Output the [X, Y] coordinate of the center of the cell containing the given text.  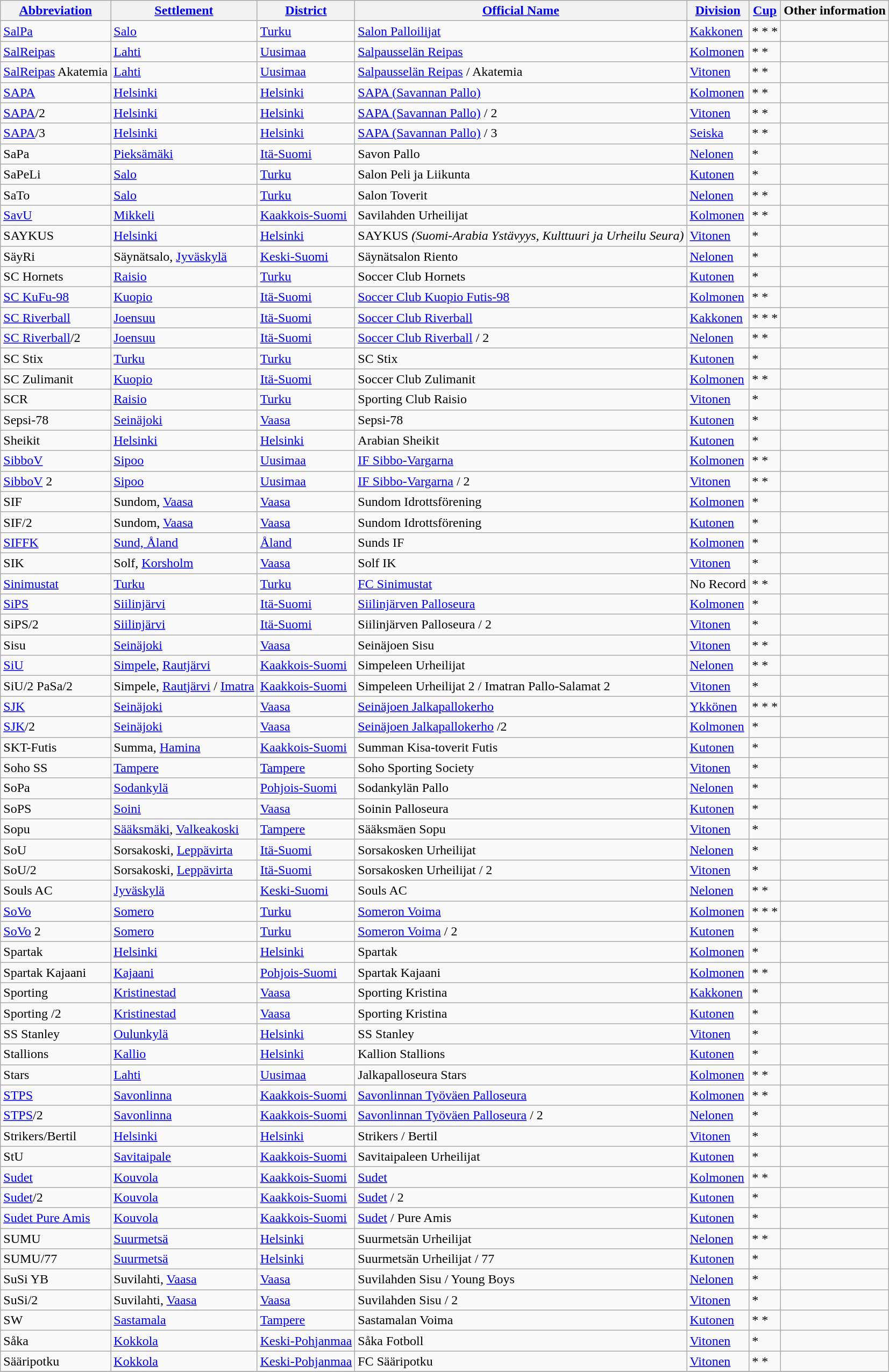
SalReipas Akatemia [56, 72]
Suurmetsän Urheilijat / 77 [521, 1259]
Säynätsalon Riento [521, 256]
Jalkapalloseura Stars [521, 1075]
IF Sibbo-Vargarna / 2 [521, 481]
Seiska [718, 133]
Jyväskylä [184, 890]
Seinäjoen Jalkapallokerho [521, 706]
Someron Voima / 2 [521, 932]
SJK/2 [56, 727]
SUMU [56, 1238]
Suurmetsän Urheilijat [521, 1238]
Såka Fotboll [521, 1341]
SavU [56, 215]
SW [56, 1320]
SAYKUS (Suomi-Arabia Ystävyys, Kulttuuri ja Urheilu Seura) [521, 235]
Someron Voima [521, 911]
Soho Sporting Society [521, 768]
Sudet Pure Amis [56, 1218]
Salpausselän Reipas [521, 52]
SiPS [56, 604]
Simpele, Rautjärvi [184, 666]
SCR [56, 399]
Summan Kisa-toverit Futis [521, 747]
SoPS [56, 809]
FC Sinimustat [521, 583]
Sheikit [56, 440]
SUMU/77 [56, 1259]
Soccer Club Hornets [521, 277]
Såka [56, 1341]
Kallion Stallions [521, 1054]
SIK [56, 563]
Stallions [56, 1054]
Savilahden Urheilijat [521, 215]
Stars [56, 1075]
Oulunkylä [184, 1034]
SC Zulimanit [56, 379]
Sporting [56, 993]
Settlement [184, 11]
SiU/2 PaSa/2 [56, 686]
SIFFK [56, 542]
Soccer Club Riverball [521, 318]
Salpausselän Reipas / Akatemia [521, 72]
Savonlinnan Työväen Palloseura [521, 1095]
Ykkönen [718, 706]
Sund, Åland [184, 542]
SAPA/2 [56, 113]
SoVo [56, 911]
Arabian Sheikit [521, 440]
Sääksmäen Sopu [521, 829]
Suvilahden Sisu / 2 [521, 1300]
SAPA (Savannan Pallo) [521, 92]
Soccer Club Riverball / 2 [521, 338]
Säynätsalo, Jyväskylä [184, 256]
SuSi/2 [56, 1300]
Savitaipale [184, 1156]
Sorsakosken Urheilijat [521, 849]
SKT-Futis [56, 747]
Soccer Club Kuopio Futis-98 [521, 297]
Sorsakosken Urheilijat / 2 [521, 870]
Strikers / Bertil [521, 1136]
Other information [835, 11]
SAYKUS [56, 235]
SAPA (Savannan Pallo) / 2 [521, 113]
Seinäjoen Jalkapallokerho /2 [521, 727]
SoU/2 [56, 870]
Savitaipaleen Urheilijat [521, 1156]
Simpeleen Urheilijat 2 / Imatran Pallo-Salamat 2 [521, 686]
Pieksämäki [184, 154]
Åland [306, 542]
STPS/2 [56, 1116]
Official Name [521, 11]
Sinimustat [56, 583]
Abbreviation [56, 11]
SiPS/2 [56, 625]
SC Hornets [56, 277]
SoU [56, 849]
Sisu [56, 645]
District [306, 11]
Sopu [56, 829]
Sodankylän Pallo [521, 788]
SalPa [56, 31]
Sääripotku [56, 1361]
SJK [56, 706]
SaPeLi [56, 174]
SAPA/3 [56, 133]
STPS [56, 1095]
SC Riverball [56, 318]
SIF [56, 502]
Sporting /2 [56, 1013]
SalReipas [56, 52]
SIF/2 [56, 522]
Summa, Hamina [184, 747]
SC Riverball/2 [56, 338]
Soinin Palloseura [521, 809]
Salon Peli ja Liikunta [521, 174]
SiU [56, 666]
Sudet / 2 [521, 1197]
Siilinjärven Palloseura [521, 604]
FC Sääripotku [521, 1361]
Soho SS [56, 768]
Kajaani [184, 973]
Suvilahden Sisu / Young Boys [521, 1280]
SaPa [56, 154]
Solf, Korsholm [184, 563]
IF Sibbo-Vargarna [521, 461]
SuSi YB [56, 1280]
Siilinjärven Palloseura / 2 [521, 625]
Salon Palloilijat [521, 31]
Simpeleen Urheilijat [521, 666]
Soini [184, 809]
SäyRi [56, 256]
Sudet/2 [56, 1197]
SaTo [56, 195]
Salon Toverit [521, 195]
Sodankylä [184, 788]
Strikers/Bertil [56, 1136]
Cup [765, 11]
Savon Pallo [521, 154]
SAPA [56, 92]
Simpele, Rautjärvi / Imatra [184, 686]
No Record [718, 583]
Division [718, 11]
SoVo 2 [56, 932]
Sporting Club Raisio [521, 399]
StU [56, 1156]
Sunds IF [521, 542]
Sastamala [184, 1320]
Savonlinnan Työväen Palloseura / 2 [521, 1116]
Seinäjoen Sisu [521, 645]
SibboV 2 [56, 481]
SibboV [56, 461]
Sääksmäki, Valkeakoski [184, 829]
Sudet / Pure Amis [521, 1218]
Sastamalan Voima [521, 1320]
Mikkeli [184, 215]
SAPA (Savannan Pallo) / 3 [521, 133]
Soccer Club Zulimanit [521, 379]
Solf IK [521, 563]
SoPa [56, 788]
SC KuFu-98 [56, 297]
Kallio [184, 1054]
